Locate the cell with the specified text and output its (X, Y) center coordinate. 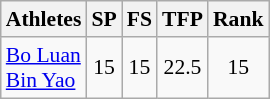
22.5 (182, 68)
Rank (238, 19)
FS (140, 19)
Bo LuanBin Yao (44, 68)
SP (104, 19)
Athletes (44, 19)
TFP (182, 19)
